For the text-containing cell, return its midpoint in [x, y] coordinate format. 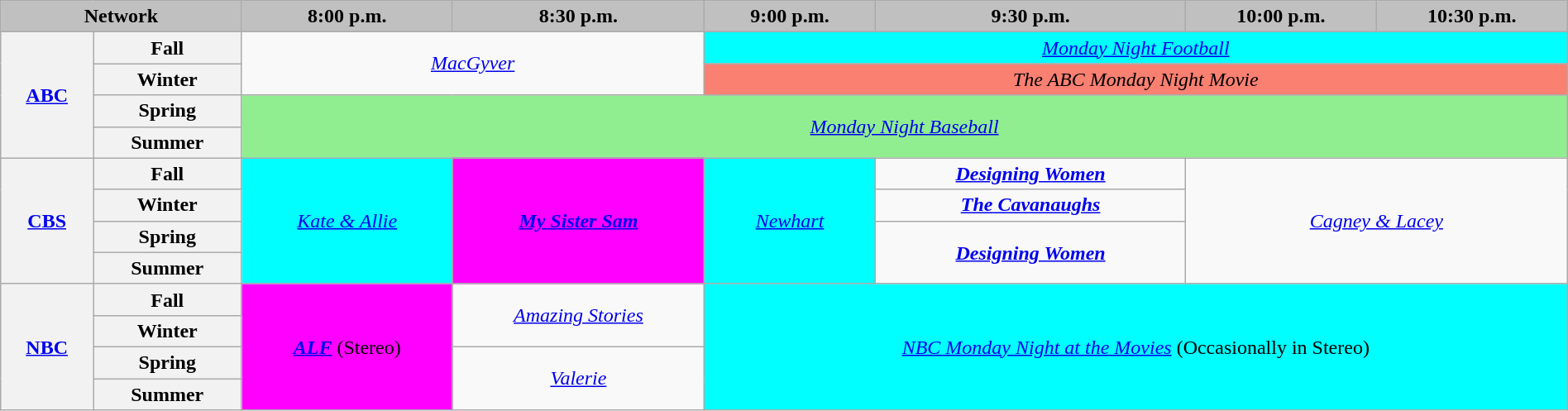
8:00 p.m. [347, 17]
NBC [47, 346]
CBS [47, 221]
ALF (Stereo) [347, 346]
The ABC Monday Night Movie [1135, 79]
Valerie [578, 378]
Newhart [789, 221]
9:30 p.m. [1030, 17]
Cagney & Lacey [1376, 221]
Amazing Stories [578, 315]
NBC Monday Night at the Movies (Occasionally in Stereo) [1135, 346]
MacGyver [473, 64]
Monday Night Baseball [905, 127]
Kate & Allie [347, 221]
10:30 p.m. [1472, 17]
10:00 p.m. [1280, 17]
Network [121, 17]
ABC [47, 95]
My Sister Sam [578, 221]
8:30 p.m. [578, 17]
Monday Night Football [1135, 48]
The Cavanaughs [1030, 205]
9:00 p.m. [789, 17]
